Locate the cell with the specified text and output its (x, y) center coordinate. 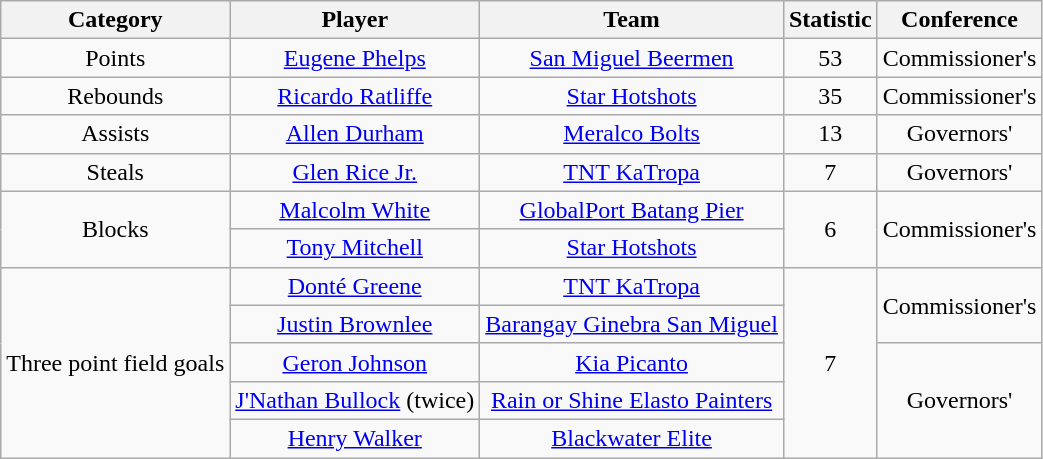
Donté Greene (355, 286)
Ricardo Ratliffe (355, 96)
35 (830, 96)
53 (830, 58)
Allen Durham (355, 134)
Rain or Shine Elasto Painters (632, 400)
Category (116, 20)
Steals (116, 172)
6 (830, 229)
Geron Johnson (355, 362)
Blocks (116, 229)
Eugene Phelps (355, 58)
13 (830, 134)
Justin Brownlee (355, 324)
Tony Mitchell (355, 248)
Player (355, 20)
Rebounds (116, 96)
Assists (116, 134)
Points (116, 58)
Team (632, 20)
Three point field goals (116, 362)
Barangay Ginebra San Miguel (632, 324)
J'Nathan Bullock (twice) (355, 400)
Statistic (830, 20)
Blackwater Elite (632, 438)
Conference (960, 20)
Meralco Bolts (632, 134)
Henry Walker (355, 438)
Malcolm White (355, 210)
Glen Rice Jr. (355, 172)
Kia Picanto (632, 362)
San Miguel Beermen (632, 58)
GlobalPort Batang Pier (632, 210)
